For the text-containing cell, return its midpoint in (X, Y) coordinate format. 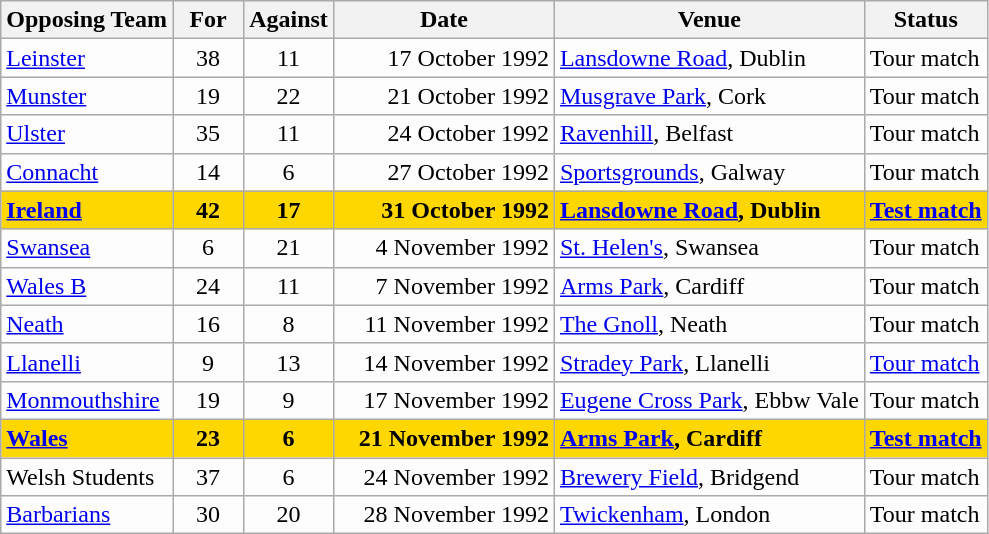
22 (289, 96)
Wales B (87, 286)
17 (289, 210)
Barbarians (87, 515)
Eugene Cross Park, Ebbw Vale (709, 400)
24 (208, 286)
For (208, 20)
35 (208, 134)
24 November 1992 (444, 477)
Llanelli (87, 362)
Venue (709, 20)
8 (289, 324)
4 November 1992 (444, 248)
Musgrave Park, Cork (709, 96)
21 (289, 248)
24 October 1992 (444, 134)
Ireland (87, 210)
The Gnoll, Neath (709, 324)
17 November 1992 (444, 400)
16 (208, 324)
St. Helen's, Swansea (709, 248)
38 (208, 58)
Neath (87, 324)
Leinster (87, 58)
27 October 1992 (444, 172)
21 November 1992 (444, 438)
20 (289, 515)
14 November 1992 (444, 362)
Status (926, 20)
Wales (87, 438)
Against (289, 20)
31 October 1992 (444, 210)
30 (208, 515)
Opposing Team (87, 20)
Brewery Field, Bridgend (709, 477)
Sportsgrounds, Galway (709, 172)
Twickenham, London (709, 515)
11 November 1992 (444, 324)
13 (289, 362)
Munster (87, 96)
Connacht (87, 172)
37 (208, 477)
Date (444, 20)
Welsh Students (87, 477)
17 October 1992 (444, 58)
Monmouthshire (87, 400)
23 (208, 438)
28 November 1992 (444, 515)
7 November 1992 (444, 286)
Swansea (87, 248)
42 (208, 210)
Stradey Park, Llanelli (709, 362)
Ulster (87, 134)
21 October 1992 (444, 96)
Ravenhill, Belfast (709, 134)
14 (208, 172)
